Find where the given text appears and provide that cell's center as [x, y] coordinate. 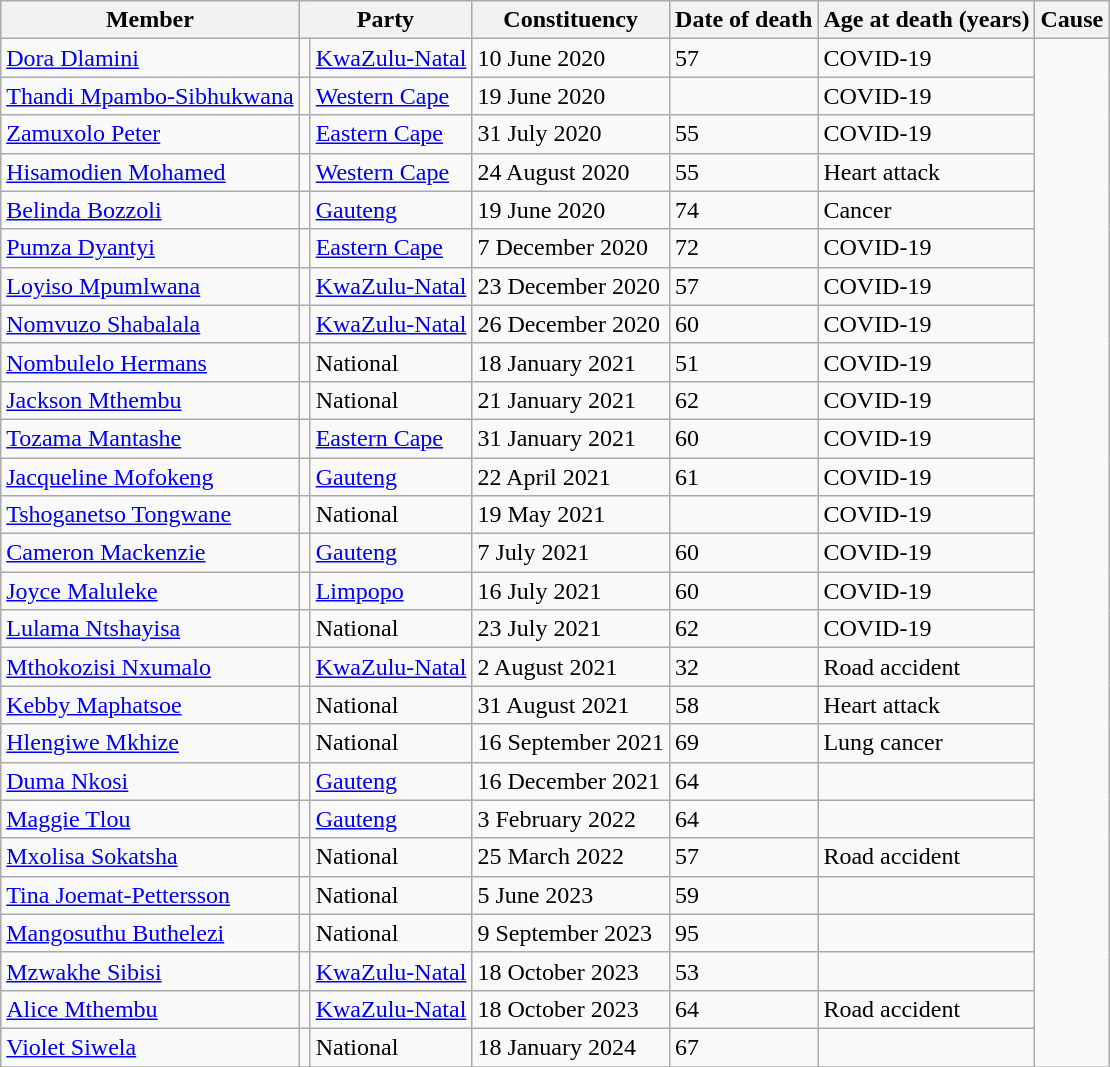
Hlengiwe Mkhize [150, 743]
31 August 2021 [571, 705]
Joyce Maluleke [150, 591]
Thandi Mpambo-Sibhukwana [150, 96]
31 July 2020 [571, 134]
Date of death [744, 20]
58 [744, 705]
Lung cancer [926, 743]
59 [744, 895]
18 January 2024 [571, 1047]
Constituency [571, 20]
Dora Dlamini [150, 58]
16 December 2021 [571, 781]
95 [744, 933]
Cameron Mackenzie [150, 553]
31 January 2021 [571, 438]
Tina Joemat-Pettersson [150, 895]
19 May 2021 [571, 515]
Zamuxolo Peter [150, 134]
Violet Siwela [150, 1047]
22 April 2021 [571, 477]
10 June 2020 [571, 58]
21 January 2021 [571, 400]
23 December 2020 [571, 286]
3 February 2022 [571, 819]
Tozama Mantashe [150, 438]
Mthokozisi Nxumalo [150, 667]
5 June 2023 [571, 895]
Pumza Dyantyi [150, 248]
32 [744, 667]
24 August 2020 [571, 172]
69 [744, 743]
Duma Nkosi [150, 781]
Nombulelo Hermans [150, 362]
72 [744, 248]
Limpopo [391, 591]
Jackson Mthembu [150, 400]
16 July 2021 [571, 591]
7 July 2021 [571, 553]
25 March 2022 [571, 857]
9 September 2023 [571, 933]
Party [386, 20]
26 December 2020 [571, 324]
7 December 2020 [571, 248]
16 September 2021 [571, 743]
Cancer [926, 210]
Jacqueline Mofokeng [150, 477]
67 [744, 1047]
51 [744, 362]
Age at death (years) [926, 20]
Cause [1072, 20]
Nomvuzo Shabalala [150, 324]
Alice Mthembu [150, 1009]
2 August 2021 [571, 667]
23 July 2021 [571, 629]
Loyiso Mpumlwana [150, 286]
Mxolisa Sokatsha [150, 857]
Mzwakhe Sibisi [150, 971]
Maggie Tlou [150, 819]
Member [150, 20]
Lulama Ntshayisa [150, 629]
Kebby Maphatsoe [150, 705]
Tshoganetso Tongwane [150, 515]
74 [744, 210]
Mangosuthu Buthelezi [150, 933]
Hisamodien Mohamed [150, 172]
53 [744, 971]
61 [744, 477]
18 January 2021 [571, 362]
Belinda Bozzoli [150, 210]
